Locate the cell with the specified text and output its (x, y) center coordinate. 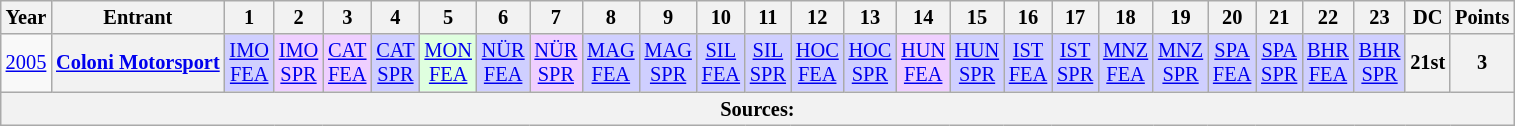
21st (1428, 63)
MNZSPR (1180, 63)
7 (556, 17)
16 (1028, 17)
ISTFEA (1028, 63)
CATSPR (395, 63)
SILSPR (768, 63)
NÜRSPR (556, 63)
12 (818, 17)
IMOSPR (298, 63)
MONFEA (448, 63)
18 (1126, 17)
NÜRFEA (504, 63)
DC (1428, 17)
1 (250, 17)
SPAFEA (1232, 63)
2005 (26, 63)
SPASPR (1279, 63)
HUNSPR (977, 63)
HOCFEA (818, 63)
14 (923, 17)
11 (768, 17)
17 (1075, 17)
CATFEA (347, 63)
SILFEA (721, 63)
9 (668, 17)
19 (1180, 17)
13 (870, 17)
2 (298, 17)
ISTSPR (1075, 63)
Entrant (138, 17)
6 (504, 17)
Sources: (758, 109)
Year (26, 17)
BHRFEA (1328, 63)
IMOFEA (250, 63)
5 (448, 17)
BHRSPR (1380, 63)
Coloni Motorsport (138, 63)
10 (721, 17)
MAGSPR (668, 63)
23 (1380, 17)
HUNFEA (923, 63)
22 (1328, 17)
MNZFEA (1126, 63)
MAGFEA (610, 63)
HOCSPR (870, 63)
4 (395, 17)
8 (610, 17)
15 (977, 17)
Points (1482, 17)
20 (1232, 17)
21 (1279, 17)
